Scan for the cell matching the given text and deliver its (X, Y) coordinate at center. 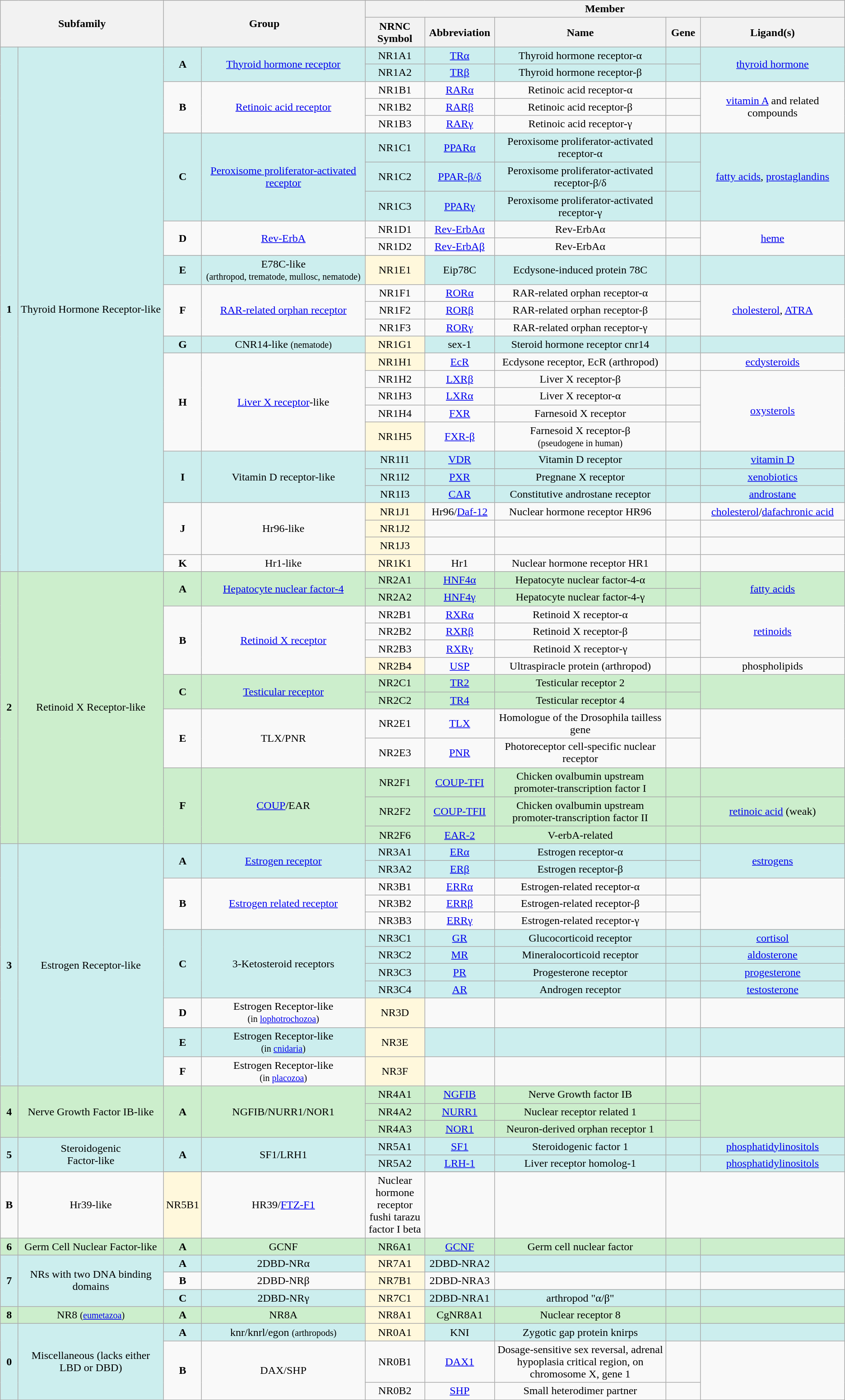
CgNR8A1 (460, 1315)
fatty acids, prostaglandins (773, 177)
HNF4α (460, 580)
NR1H5 (395, 437)
1 (9, 310)
NOR1 (460, 1129)
ERα (460, 852)
2DBD-NRA2 (460, 1264)
NR2B2 (395, 632)
Ligand(s) (773, 32)
Nerve Growth factor IB (580, 1095)
LXRα (460, 396)
Thyroid hormone receptor (283, 64)
2 (9, 707)
Androgen receptor (580, 989)
LRH-1 (460, 1163)
Steroid hormone receptor cnr14 (580, 345)
NR3C3 (395, 972)
RARα (460, 90)
knr/knrl/egon (arthropods) (283, 1332)
NR1B3 (395, 124)
Retinoid X receptor-α (580, 615)
DAX1 (460, 1362)
CNR14-like (nematode) (283, 345)
Homologue of the Drosophila tailless gene (580, 724)
Chicken ovalbumin upstream promoter-transcription factor I (580, 782)
NR7B1 (395, 1281)
Thyroid Hormone Receptor-like (91, 310)
EAR-2 (460, 835)
VDR (460, 460)
phospholipids (773, 666)
NR0A1 (395, 1332)
PPAR-β/δ (460, 177)
Liver X receptor-β (580, 379)
NR1D2 (395, 246)
RAR-related orphan receptor-α (580, 293)
NR1F3 (395, 328)
PR (460, 972)
TLX (460, 724)
Peroxisome proliferator-activated receptor-γ (580, 206)
NR1H1 (395, 362)
TR2 (460, 683)
Retinoic acid receptor-β (580, 107)
G (182, 345)
Gene (683, 32)
Germ cell nuclear factor (580, 1247)
NR2A2 (395, 597)
ERRα (460, 887)
TRβ (460, 73)
RAR-related orphan receptor (283, 310)
SF1 (460, 1146)
Rev-ErbA (283, 238)
NR5A2 (395, 1163)
NR1H2 (395, 379)
Farnesoid X receptor (580, 413)
Steroidogenic factor 1 (580, 1146)
0 (9, 1362)
arthropod "α/β" (580, 1298)
Nerve Growth Factor IB-like (91, 1112)
NR2B1 (395, 615)
Estrogen-related receptor-β (580, 904)
TRα (460, 55)
Hr96-like (283, 528)
J (182, 528)
Ultraspiracle protein (arthropod) (580, 666)
Eip78C (460, 270)
NR5B1 (182, 1205)
RXRβ (460, 632)
Testicular receptor 2 (580, 683)
Estrogen receptor-β (580, 869)
Estrogen related receptor (283, 904)
Name (580, 32)
Retinoic acid receptor-α (580, 90)
RXRγ (460, 649)
RORβ (460, 310)
NR1A2 (395, 73)
NR3A2 (395, 869)
7 (9, 1281)
Dosage-sensitive sex reversal, adrenal hypoplasia critical region, on chromosome X, gene 1 (580, 1362)
sex-1 (460, 345)
retinoids (773, 632)
NR2F1 (395, 782)
4 (9, 1112)
Estrogen Receptor-like (91, 965)
xenobiotics (773, 477)
E78C-like(arthropod, trematode, mullosc, nematode) (283, 270)
NR2C2 (395, 700)
cholesterol, ATRA (773, 310)
NR8A (283, 1315)
NR1J2 (395, 528)
NR6A1 (395, 1247)
Hr39-like (91, 1205)
NURR1 (460, 1112)
Estrogen receptor-α (580, 852)
Nuclear receptor 8 (580, 1315)
H (182, 402)
NR2A1 (395, 580)
RORα (460, 293)
HNF4γ (460, 597)
NR0B2 (395, 1391)
TR4 (460, 700)
NR1I1 (395, 460)
Subfamily (82, 23)
6 (9, 1247)
Zygotic gap protein knirps (580, 1332)
NR1G1 (395, 345)
cortisol (773, 938)
RXRα (460, 615)
NR2B4 (395, 666)
NR1F1 (395, 293)
Nuclear hormone receptor HR96 (580, 511)
testosterone (773, 989)
Pregnane X receptor (580, 477)
aldosterone (773, 955)
NR1H4 (395, 413)
Constitutive androstane receptor (580, 494)
Retinoid X receptor (283, 640)
Hr1 (460, 563)
GR (460, 938)
FXR (460, 413)
COUP/EAR (283, 805)
Nuclear hormone receptor HR1 (580, 563)
DAX/SHP (283, 1370)
RAR-related orphan receptor-γ (580, 328)
Peroxisome proliferator-activated receptor-α (580, 147)
NR8 (eumetazoa) (91, 1315)
ERβ (460, 869)
Estrogen Receptor-like(in placozoa) (283, 1071)
3 (9, 965)
Member (605, 9)
NR3B3 (395, 921)
HR39/FTZ-F1 (283, 1205)
Retinoid X receptor-γ (580, 649)
NR4A3 (395, 1129)
Mineralocorticoid receptor (580, 955)
retinoic acid (weak) (773, 811)
Glucocorticoid receptor (580, 938)
Testicular receptor (283, 692)
Estrogen receptor (283, 860)
Miscellaneous (lacks either LBD or DBD) (91, 1362)
USP (460, 666)
Thyroid hormone receptor-α (580, 55)
Liver X receptor-like (283, 402)
SteroidogenicFactor-like (91, 1155)
RARγ (460, 124)
Photoreceptor cell-specific nuclear receptor (580, 753)
NR1I3 (395, 494)
Small heterodimer partner (580, 1391)
NR1C2 (395, 177)
Vitamin D receptor-like (283, 477)
NR3A1 (395, 852)
NRNC Symbol (395, 32)
PNR (460, 753)
NR4A2 (395, 1112)
Farnesoid X receptor-β(pseudogene in human) (580, 437)
NR1H3 (395, 396)
NR1A1 (395, 55)
cholesterol/dafachronic acid (773, 511)
thyroid hormone (773, 64)
Liver receptor homolog-1 (580, 1163)
Group (264, 23)
Estrogen-related receptor-γ (580, 921)
Retinoid X Receptor-like (91, 707)
RARβ (460, 107)
CAR (460, 494)
Hepatocyte nuclear factor-4-α (580, 580)
NR2C1 (395, 683)
Germ Cell Nuclear Factor-like (91, 1247)
Neuron-derived orphan receptor 1 (580, 1129)
Retinoic acid receptor (283, 107)
ERRγ (460, 921)
COUP-TFI (460, 782)
Estrogen Receptor-like(in lophotrochozoa) (283, 1012)
fatty acids (773, 589)
NR4A1 (395, 1095)
NR1E1 (395, 270)
Progesterone receptor (580, 972)
NR1K1 (395, 563)
NR1B2 (395, 107)
Thyroid hormone receptor-β (580, 73)
2DBD-NRβ (283, 1281)
NR1B1 (395, 90)
I (182, 477)
NR3C2 (395, 955)
NR2B3 (395, 649)
NR5A1 (395, 1146)
vitamin D (773, 460)
NR3B2 (395, 904)
NR3E (395, 1042)
NR2F2 (395, 811)
Peroxisome proliferator-activated receptor-β/δ (580, 177)
estrogens (773, 860)
ecdysteroids (773, 362)
vitamin A and related compounds (773, 107)
NR3C4 (395, 989)
TLX/PNR (283, 738)
AR (460, 989)
NR7A1 (395, 1264)
NGFIB (460, 1095)
MR (460, 955)
NR7C1 (395, 1298)
NR1I2 (395, 477)
2DBD-NRγ (283, 1298)
PPARγ (460, 206)
Liver X receptor-α (580, 396)
3-Ketosteroid receptors (283, 964)
5 (9, 1155)
8 (9, 1315)
NR1C1 (395, 147)
LXRβ (460, 379)
NR3B1 (395, 887)
NR2E3 (395, 753)
NR2F6 (395, 835)
SF1/LRH1 (283, 1155)
NR0B1 (395, 1362)
EcR (460, 362)
2DBD-NRA1 (460, 1298)
Hr96/Daf-12 (460, 511)
Vitamin D receptor (580, 460)
NR3D (395, 1012)
V-erbA-related (580, 835)
NR8A1 (395, 1315)
NR1D1 (395, 229)
Retinoid X receptor-β (580, 632)
Peroxisome proliferator-activated receptor (283, 177)
Ecdysone receptor, EcR (arthropod) (580, 362)
Retinoic acid receptor-γ (580, 124)
SHP (460, 1391)
oxysterols (773, 411)
Nuclear hormone receptor fushi tarazu factor I beta (395, 1205)
NR1C3 (395, 206)
androstane (773, 494)
Chicken ovalbumin upstream promoter-transcription factor II (580, 811)
Estrogen-related receptor-α (580, 887)
Nuclear receptor related 1 (580, 1112)
Rev-ErbAβ (460, 246)
Hr1-like (283, 563)
FXR-β (460, 437)
heme (773, 238)
NR1J3 (395, 545)
PXR (460, 477)
Abbreviation (460, 32)
Hepatocyte nuclear factor-4-γ (580, 597)
NGFIB/NURR1/NOR1 (283, 1112)
NR3F (395, 1071)
Testicular receptor 4 (580, 700)
NRs with two DNA binding domains (91, 1281)
PPARα (460, 147)
NR1J1 (395, 511)
ERRβ (460, 904)
Hepatocyte nuclear factor-4 (283, 589)
2DBD-NRα (283, 1264)
NR3C1 (395, 938)
RAR-related orphan receptor-β (580, 310)
Estrogen Receptor-like(in cnidaria) (283, 1042)
Ecdysone-induced protein 78C (580, 270)
progesterone (773, 972)
RORγ (460, 328)
KNI (460, 1332)
K (182, 563)
NR2E1 (395, 724)
NR1F2 (395, 310)
COUP-TFII (460, 811)
2DBD-NRA3 (460, 1281)
